Provide the [x, y] coordinate of the cell's center where the given text is located.  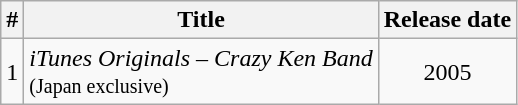
# [12, 20]
iTunes Originals – Crazy Ken Band(Japan exclusive) [201, 72]
Title [201, 20]
2005 [447, 72]
Release date [447, 20]
1 [12, 72]
